Find where the given text appears and provide that cell's center as (x, y) coordinate. 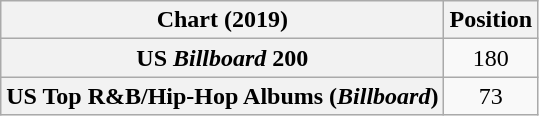
73 (491, 96)
Position (491, 20)
US Top R&B/Hip-Hop Albums (Billboard) (222, 96)
Chart (2019) (222, 20)
180 (491, 58)
US Billboard 200 (222, 58)
